Identify which cell holds the provided text, then report its [x, y] central coordinate. 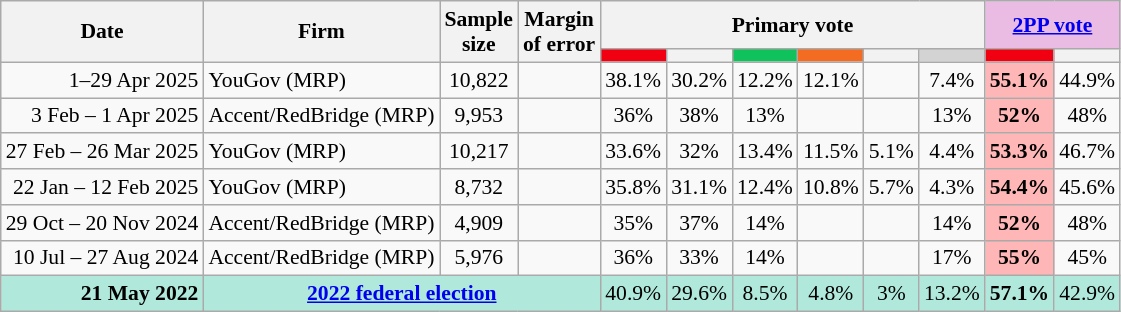
10,822 [479, 80]
12.2% [765, 80]
10.8% [831, 187]
5,976 [479, 258]
4.8% [831, 294]
31.1% [699, 187]
4.4% [952, 152]
1–29 Apr 2025 [102, 80]
3 Feb – 1 Apr 2025 [102, 116]
3% [892, 294]
35% [633, 223]
33% [699, 258]
5.7% [892, 187]
8.5% [765, 294]
Samplesize [479, 32]
21 May 2022 [102, 294]
29.6% [699, 294]
Marginof error [559, 32]
38.1% [633, 80]
10,217 [479, 152]
27 Feb – 26 Mar 2025 [102, 152]
10 Jul – 27 Aug 2024 [102, 258]
30.2% [699, 80]
35.8% [633, 187]
33.6% [633, 152]
12.1% [831, 80]
29 Oct – 20 Nov 2024 [102, 223]
46.7% [1087, 152]
2022 federal election [402, 294]
Date [102, 32]
32% [699, 152]
57.1% [1020, 294]
45.6% [1087, 187]
8,732 [479, 187]
2PP vote [1052, 25]
37% [699, 223]
53.3% [1020, 152]
55% [1020, 258]
5.1% [892, 152]
Firm [321, 32]
54.4% [1020, 187]
13.4% [765, 152]
4,909 [479, 223]
40.9% [633, 294]
7.4% [952, 80]
13.2% [952, 294]
Primary vote [792, 25]
11.5% [831, 152]
38% [699, 116]
42.9% [1087, 294]
9,953 [479, 116]
55.1% [1020, 80]
22 Jan – 12 Feb 2025 [102, 187]
4.3% [952, 187]
45% [1087, 258]
17% [952, 258]
12.4% [765, 187]
44.9% [1087, 80]
